Locate the cell with the specified text and output its [x, y] center coordinate. 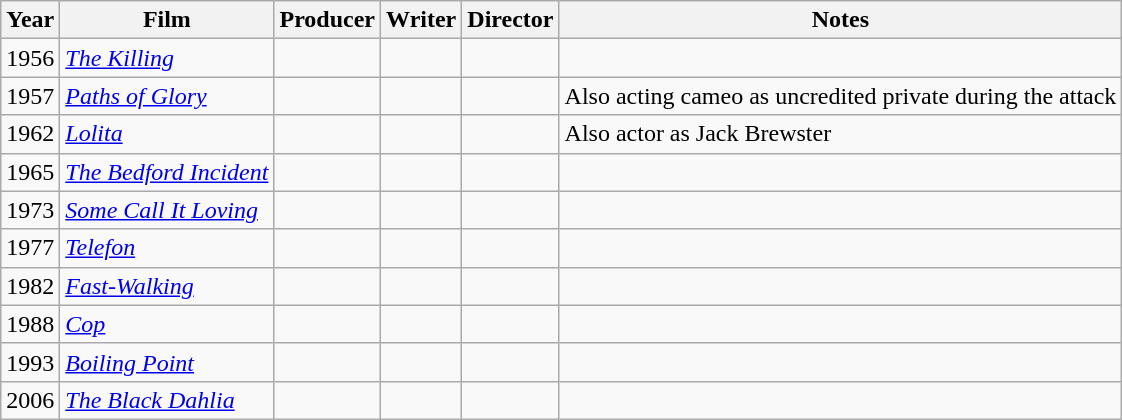
Also actor as Jack Brewster [840, 134]
Fast-Walking [167, 286]
Cop [167, 324]
1965 [30, 172]
1973 [30, 210]
Year [30, 20]
Writer [422, 20]
1993 [30, 362]
1962 [30, 134]
Also acting cameo as uncredited private during the attack [840, 96]
Lolita [167, 134]
1957 [30, 96]
Director [510, 20]
1956 [30, 58]
Film [167, 20]
The Killing [167, 58]
1982 [30, 286]
Producer [328, 20]
2006 [30, 400]
The Bedford Incident [167, 172]
Notes [840, 20]
Telefon [167, 248]
The Black Dahlia [167, 400]
1977 [30, 248]
Paths of Glory [167, 96]
Some Call It Loving [167, 210]
1988 [30, 324]
Boiling Point [167, 362]
